For the text-containing cell, return its midpoint in [X, Y] coordinate format. 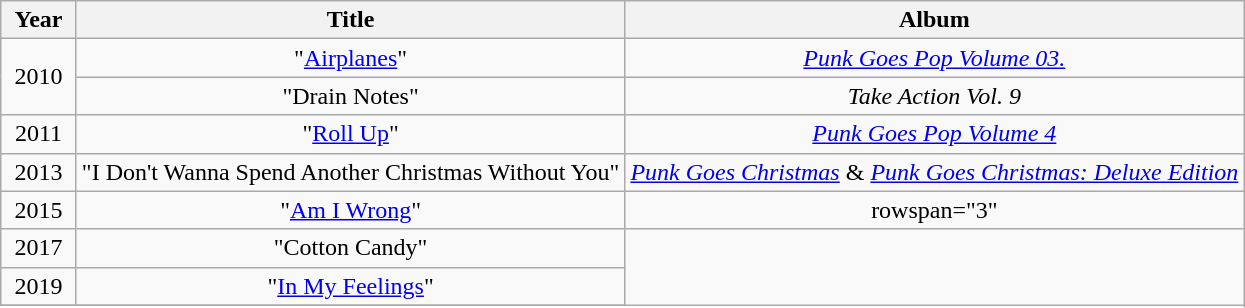
"Drain Notes" [350, 96]
2017 [39, 248]
"I Don't Wanna Spend Another Christmas Without You" [350, 172]
Title [350, 20]
Punk Goes Pop Volume 4 [934, 134]
"Roll Up" [350, 134]
"In My Feelings" [350, 286]
2019 [39, 286]
"Cotton Candy" [350, 248]
"Am I Wrong" [350, 210]
Take Action Vol. 9 [934, 96]
2010 [39, 77]
Punk Goes Christmas & Punk Goes Christmas: Deluxe Edition [934, 172]
Year [39, 20]
Album [934, 20]
2015 [39, 210]
Punk Goes Pop Volume 03. [934, 58]
rowspan="3" [934, 210]
"Airplanes" [350, 58]
2011 [39, 134]
2013 [39, 172]
